Return the (X, Y) coordinate for the center point of the cell that contains the specified text.  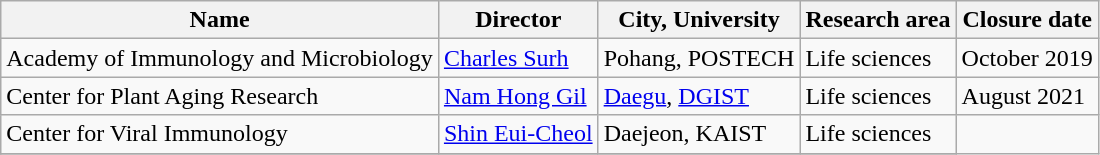
Research area (878, 20)
Daejeon, KAIST (699, 134)
Daegu, DGIST (699, 96)
Pohang, POSTECH (699, 58)
Closure date (1027, 20)
Center for Viral Immunology (220, 134)
Nam Hong Gil (518, 96)
Center for Plant Aging Research (220, 96)
Academy of Immunology and Microbiology (220, 58)
August 2021 (1027, 96)
October 2019 (1027, 58)
City, University (699, 20)
Shin Eui-Cheol (518, 134)
Name (220, 20)
Director (518, 20)
Charles Surh (518, 58)
